Output the [X, Y] coordinate of the center of the cell containing the given text.  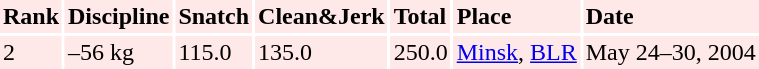
115.0 [214, 52]
May 24–30, 2004 [671, 52]
250.0 [421, 52]
2 [31, 52]
Place [517, 16]
Clean&Jerk [322, 16]
Total [421, 16]
Snatch [214, 16]
Discipline [118, 16]
135.0 [322, 52]
Rank [31, 16]
Date [671, 16]
–56 kg [118, 52]
Minsk, BLR [517, 52]
